Search for the cell housing the specified text and yield its [X, Y] center coordinate. 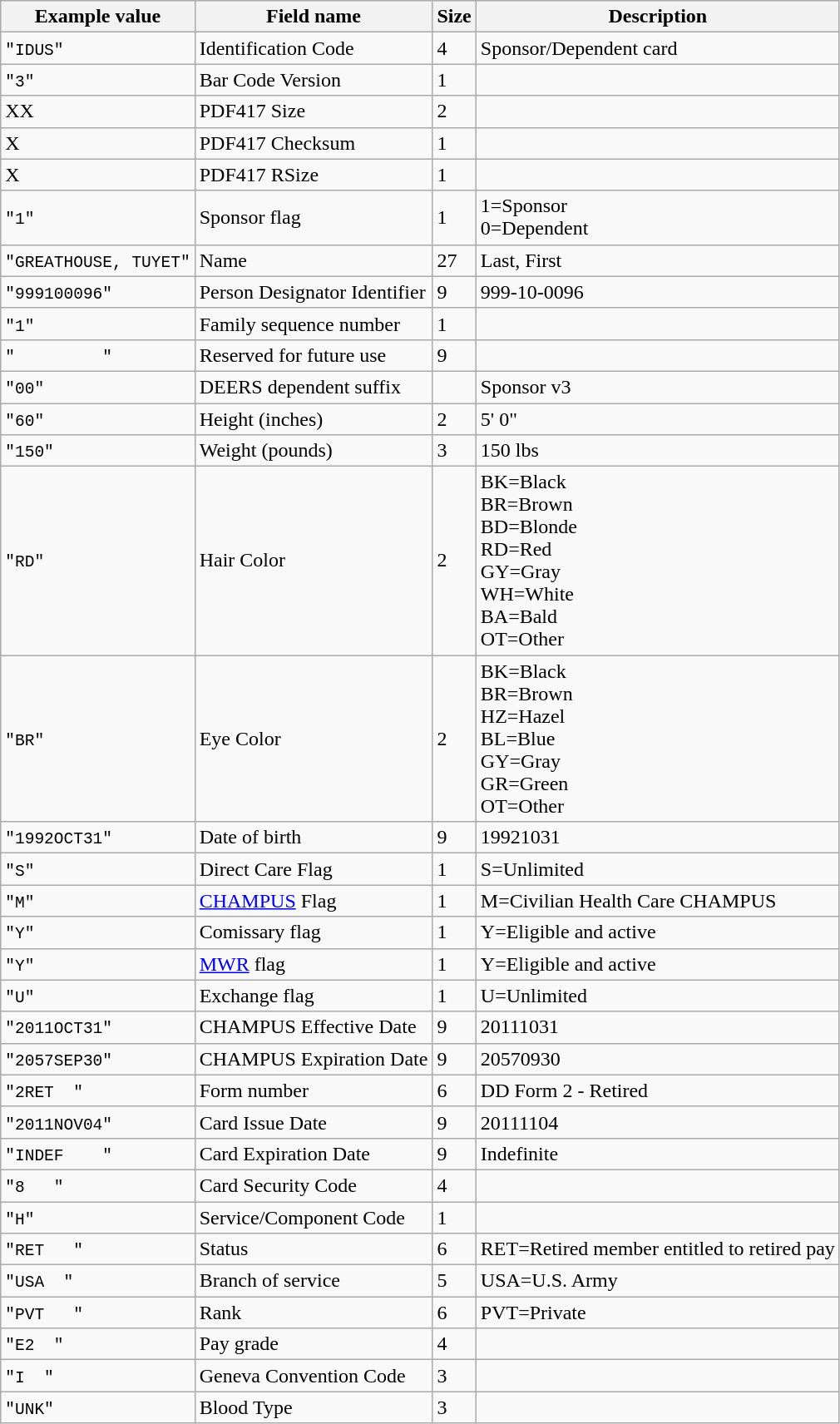
"E2 " [98, 1344]
Size [454, 17]
Status [314, 1249]
RET=Retired member entitled to retired pay [657, 1249]
Rank [314, 1313]
"2057SEP30" [98, 1059]
BK=BlackBR=BrownHZ=HazelBL=BlueGY=GrayGR=GreenOT=Other [657, 739]
CHAMPUS Effective Date [314, 1027]
Field name [314, 17]
"RET " [98, 1249]
Geneva Convention Code [314, 1376]
27 [454, 260]
Sponsor v3 [657, 387]
"RD" [98, 561]
XX [98, 111]
CHAMPUS Expiration Date [314, 1059]
PDF417 Size [314, 111]
20111104 [657, 1122]
Hair Color [314, 561]
MWR flag [314, 964]
"1992OCT31" [98, 838]
Example value [98, 17]
Service/Component Code [314, 1217]
"PVT " [98, 1313]
Family sequence number [314, 324]
Date of birth [314, 838]
CHAMPUS Flag [314, 901]
"I " [98, 1376]
Card Security Code [314, 1185]
Pay grade [314, 1344]
S=Unlimited [657, 869]
DEERS dependent suffix [314, 387]
Person Designator Identifier [314, 292]
PVT=Private [657, 1313]
Identification Code [314, 48]
"2011NOV04" [98, 1122]
Description [657, 17]
" " [98, 355]
U=Unlimited [657, 996]
Exchange flag [314, 996]
Weight (pounds) [314, 451]
Blood Type [314, 1407]
Eye Color [314, 739]
"INDEF " [98, 1154]
20111031 [657, 1027]
"60" [98, 418]
150 lbs [657, 451]
Last, First [657, 260]
"GREATHOUSE, TUYET" [98, 260]
5' 0" [657, 418]
"U" [98, 996]
1=Sponsor0=Dependent [657, 218]
"2011OCT31" [98, 1027]
PDF417 Checksum [314, 143]
Bar Code Version [314, 80]
"3" [98, 80]
"M" [98, 901]
Indefinite [657, 1154]
M=Civilian Health Care CHAMPUS [657, 901]
USA=U.S. Army [657, 1281]
BK=BlackBR=BrownBD=BlondeRD=RedGY=GrayWH=WhiteBA=BaldOT=Other [657, 561]
Reserved for future use [314, 355]
DD Form 2 - Retired [657, 1090]
Sponsor/Dependent card [657, 48]
20570930 [657, 1059]
PDF417 RSize [314, 175]
Direct Care Flag [314, 869]
"UNK" [98, 1407]
Branch of service [314, 1281]
"USA " [98, 1281]
Sponsor flag [314, 218]
19921031 [657, 838]
Height (inches) [314, 418]
Card Issue Date [314, 1122]
Card Expiration Date [314, 1154]
"IDUS" [98, 48]
Form number [314, 1090]
"00" [98, 387]
Name [314, 260]
"BR" [98, 739]
Comissary flag [314, 932]
"150" [98, 451]
"S" [98, 869]
"2RET " [98, 1090]
"8 " [98, 1185]
5 [454, 1281]
"999100096" [98, 292]
999-10-0096 [657, 292]
"H" [98, 1217]
